Pinpoint the cell where the given text exists, returning its (x, y) midpoint coordinate. 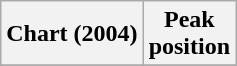
Peak position (189, 34)
Chart (2004) (72, 34)
